Capture the cell that displays the provided text and extract its [X, Y] central coordinate. 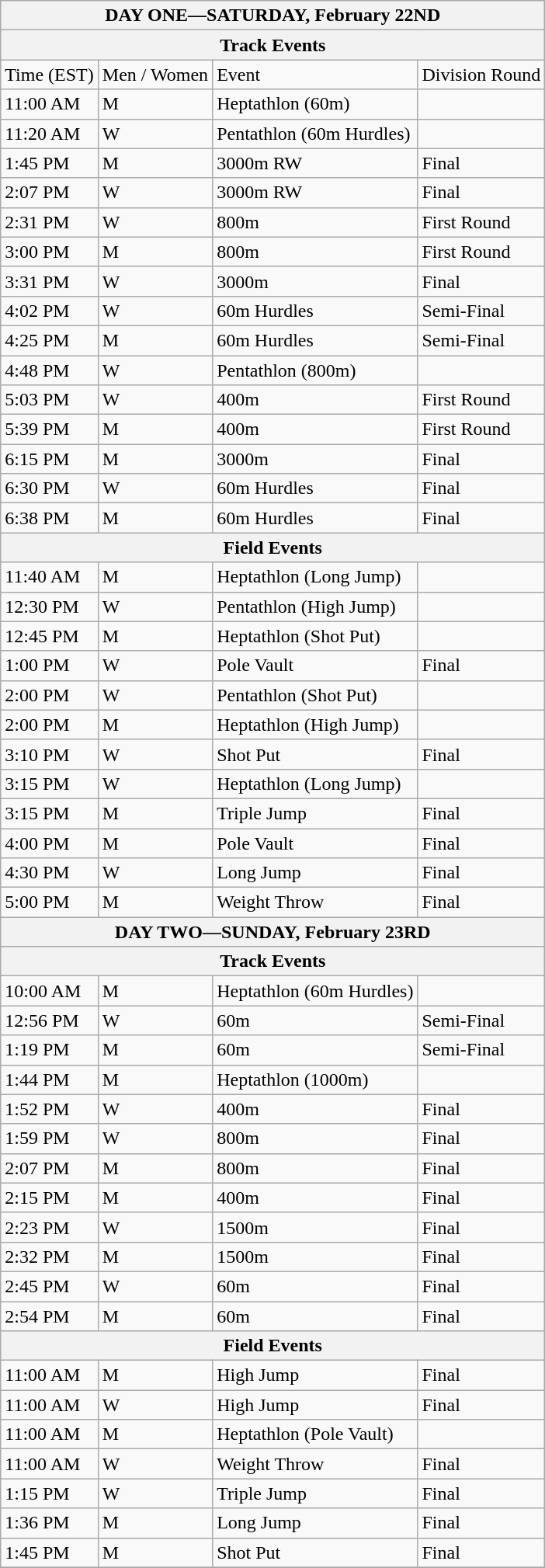
4:00 PM [50, 843]
12:45 PM [50, 636]
DAY ONE—SATURDAY, February 22ND [273, 16]
Heptathlon (60m) [315, 104]
3:10 PM [50, 754]
3:00 PM [50, 252]
10:00 AM [50, 991]
1:59 PM [50, 1139]
1:44 PM [50, 1080]
1:19 PM [50, 1050]
1:00 PM [50, 666]
Heptathlon (60m Hurdles) [315, 991]
Pentathlon (800m) [315, 370]
2:31 PM [50, 222]
12:30 PM [50, 607]
DAY TWO—SUNDAY, February 23RD [273, 932]
2:23 PM [50, 1227]
2:15 PM [50, 1198]
11:40 AM [50, 577]
5:39 PM [50, 429]
1:15 PM [50, 1493]
4:48 PM [50, 370]
1:52 PM [50, 1109]
Pentathlon (Shot Put) [315, 695]
2:54 PM [50, 1316]
Pentathlon (60m Hurdles) [315, 134]
5:00 PM [50, 902]
Heptathlon (High Jump) [315, 725]
Pentathlon (High Jump) [315, 607]
2:32 PM [50, 1257]
Men / Women [155, 75]
6:15 PM [50, 459]
11:20 AM [50, 134]
Heptathlon (Pole Vault) [315, 1434]
1:36 PM [50, 1523]
12:56 PM [50, 1020]
4:02 PM [50, 311]
2:45 PM [50, 1286]
Time (EST) [50, 75]
3:31 PM [50, 281]
5:03 PM [50, 400]
4:25 PM [50, 340]
Heptathlon (1000m) [315, 1080]
4:30 PM [50, 873]
6:30 PM [50, 488]
Division Round [481, 75]
Event [315, 75]
6:38 PM [50, 518]
Heptathlon (Shot Put) [315, 636]
